Scan for the cell matching the given text and deliver its [x, y] coordinate at center. 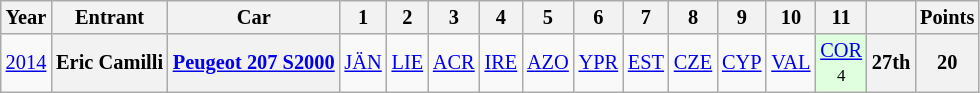
6 [598, 17]
YPR [598, 63]
1 [364, 17]
Points [947, 17]
ACR [454, 63]
3 [454, 17]
CYP [742, 63]
8 [693, 17]
Entrant [110, 17]
Car [254, 17]
EST [646, 63]
VAL [790, 63]
JÄN [364, 63]
CZE [693, 63]
2014 [26, 63]
Year [26, 17]
10 [790, 17]
2 [408, 17]
7 [646, 17]
LIE [408, 63]
AZO [548, 63]
COR4 [841, 63]
5 [548, 17]
11 [841, 17]
4 [502, 17]
Eric Camilli [110, 63]
IRE [502, 63]
27th [891, 63]
Peugeot 207 S2000 [254, 63]
9 [742, 17]
20 [947, 63]
